Output the [x, y] coordinate of the center of the cell containing the given text.  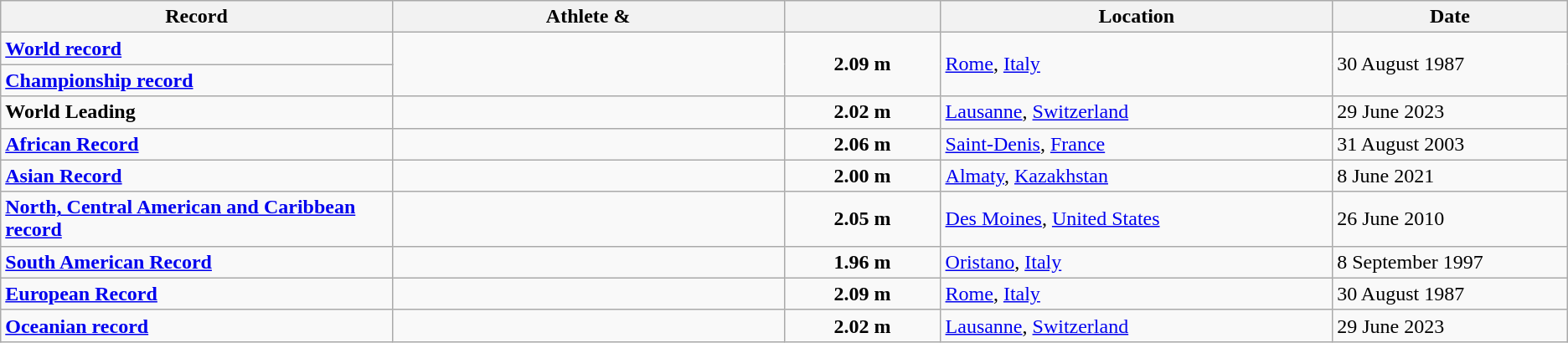
1.96 m [863, 262]
North, Central American and Caribbean record [197, 219]
African Record [197, 144]
Des Moines, United States [1137, 219]
Saint-Denis, France [1137, 144]
World Leading [197, 112]
Championship record [197, 80]
Oristano, Italy [1137, 262]
Date [1451, 17]
Asian Record [197, 176]
2.05 m [863, 219]
8 June 2021 [1451, 176]
Location [1137, 17]
South American Record [197, 262]
Almaty, Kazakhstan [1137, 176]
31 August 2003 [1451, 144]
26 June 2010 [1451, 219]
Athlete & [588, 17]
World record [197, 49]
2.00 m [863, 176]
Record [197, 17]
European Record [197, 294]
Oceanian record [197, 325]
8 September 1997 [1451, 262]
2.06 m [863, 144]
